Scan for the cell matching the given text and deliver its [X, Y] coordinate at center. 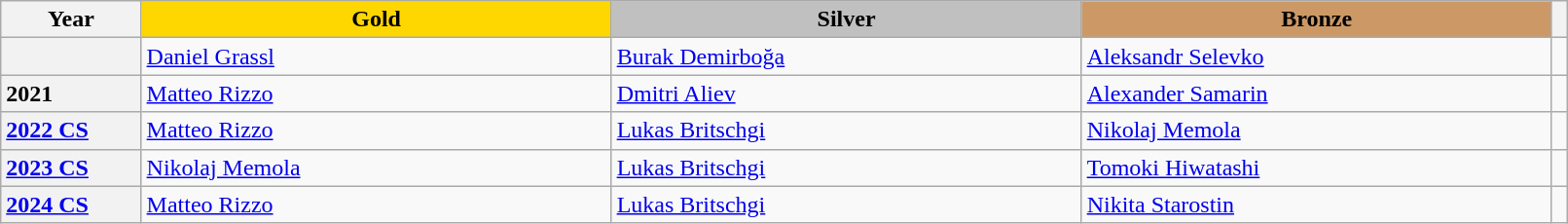
Alexander Samarin [1316, 93]
2021 [71, 93]
2024 CS [71, 205]
Nikita Starostin [1316, 205]
Tomoki Hiwatashi [1316, 168]
Silver [847, 19]
Dmitri Aliev [847, 93]
Burak Demirboğa [847, 56]
2023 CS [71, 168]
Bronze [1316, 19]
Daniel Grassl [376, 56]
Year [71, 19]
2022 CS [71, 131]
Gold [376, 19]
Aleksandr Selevko [1316, 56]
